Extract the (X, Y) coordinate from the center of the cell holding the provided text.  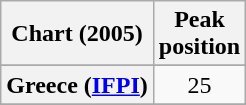
25 (199, 85)
Peakposition (199, 34)
Greece (IFPI) (78, 85)
Chart (2005) (78, 34)
